Provide the (X, Y) coordinate of the cell's center where the given text is located.  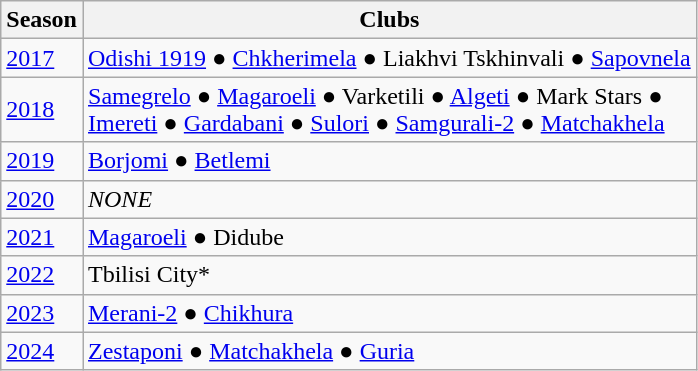
Odishi 1919 ● Chkherimela ● Liakhvi Tskhinvali ● Sapovnela (389, 58)
2017 (42, 58)
Borjomi ● Betlemi (389, 161)
Merani-2 ● Chikhura (389, 313)
Magaroeli ● Didube (389, 237)
2020 (42, 199)
Tbilisi City* (389, 275)
NONE (389, 199)
2024 (42, 351)
Zestaponi ● Matchakhela ● Guria (389, 351)
2019 (42, 161)
2022 (42, 275)
Samegrelo ● Magaroeli ● Varketili ● Algeti ● Mark Stars ● Imereti ● Gardabani ● Sulori ● Samgurali-2 ● Matchakhela (389, 110)
Season (42, 20)
Clubs (389, 20)
2018 (42, 110)
2021 (42, 237)
2023 (42, 313)
